Determine the (x, y) coordinate at the center of the cell enclosing the given text.  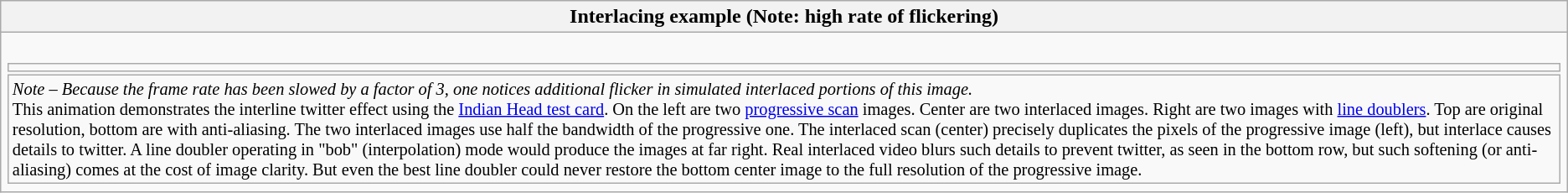
Interlacing example (Note: high rate of flickering) (784, 17)
